Provide the (x, y) coordinate of the cell's center where the given text is located.  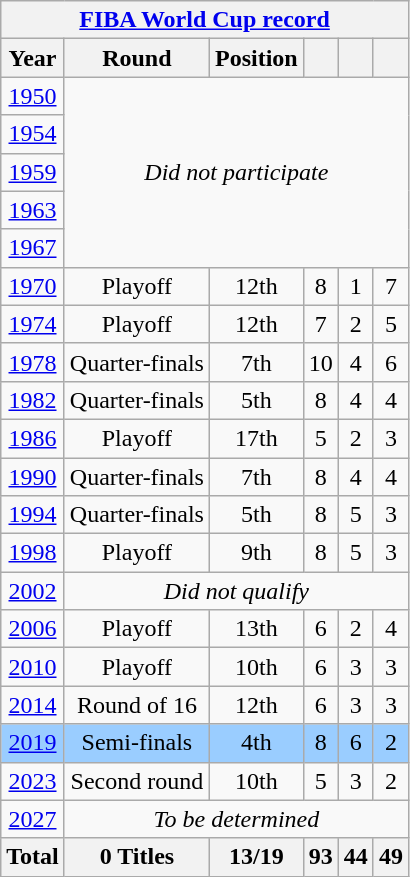
Year (33, 58)
93 (320, 857)
17th (256, 438)
1994 (33, 515)
13th (256, 629)
To be determined (236, 819)
2027 (33, 819)
1974 (33, 324)
1978 (33, 362)
1959 (33, 172)
Total (33, 857)
1967 (33, 248)
13/19 (256, 857)
10 (320, 362)
Did not participate (236, 172)
1963 (33, 210)
1982 (33, 400)
1990 (33, 477)
2014 (33, 705)
1950 (33, 96)
1998 (33, 553)
Round (136, 58)
49 (390, 857)
FIBA World Cup record (205, 20)
44 (356, 857)
2006 (33, 629)
Position (256, 58)
Semi-finals (136, 743)
2002 (33, 591)
0 Titles (136, 857)
Round of 16 (136, 705)
1 (356, 286)
1954 (33, 134)
Second round (136, 781)
4th (256, 743)
2023 (33, 781)
1986 (33, 438)
2019 (33, 743)
Did not qualify (236, 591)
2010 (33, 667)
9th (256, 553)
1970 (33, 286)
